Search for the cell housing the specified text and yield its [X, Y] center coordinate. 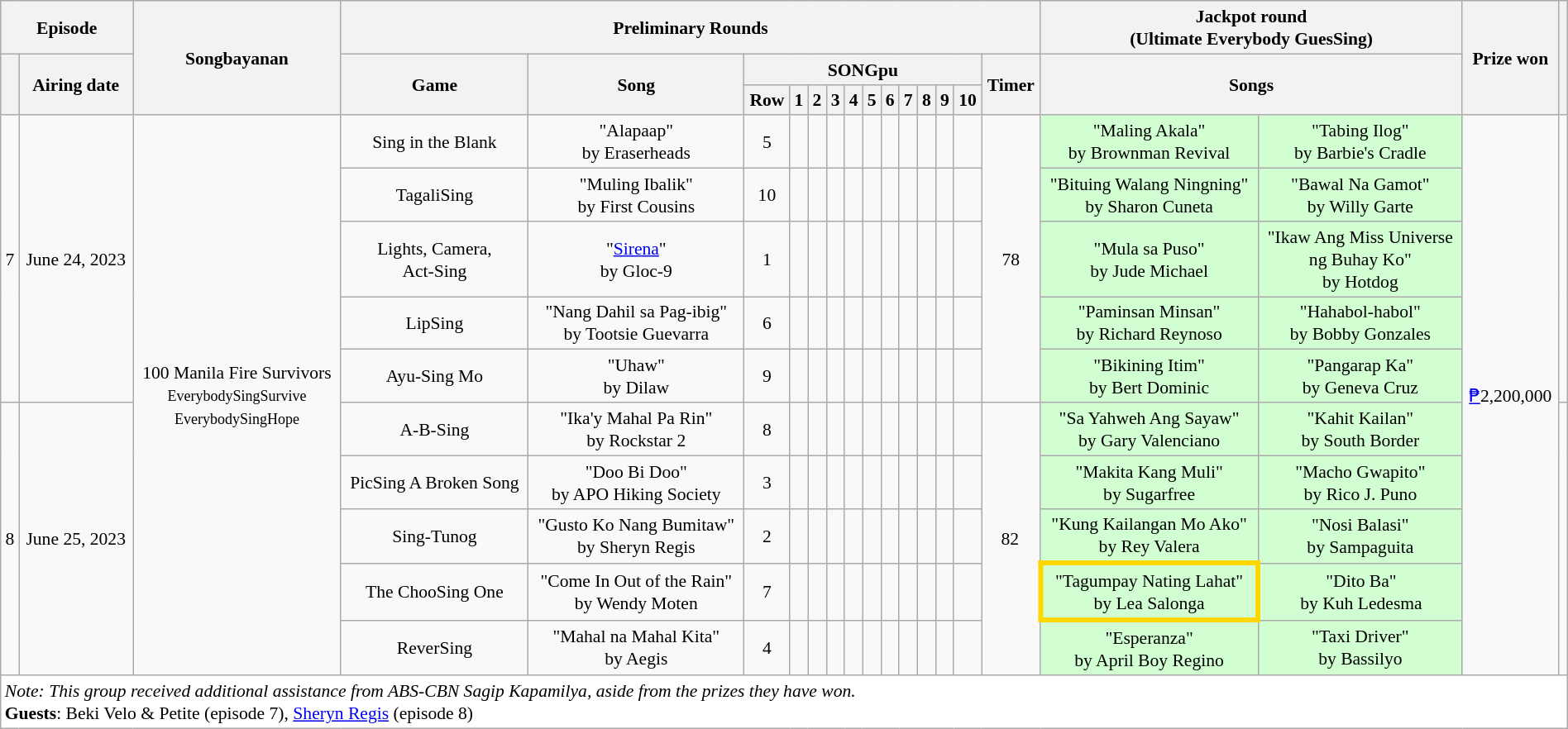
June 25, 2023 [76, 539]
"Bikining Itim"by Bert Dominic [1150, 376]
"Bituing Walang Ningning"by Sharon Cuneta [1150, 195]
"Sa Yahweh Ang Sayaw"by Gary Valenciano [1150, 429]
"Makita Kang Muli"by Sugarfree [1150, 482]
"Macho Gwapito"by Rico J. Puno [1360, 482]
Sing-Tunog [434, 536]
"Mula sa Puso"by Jude Michael [1150, 260]
"Ika'y Mahal Pa Rin"by Rockstar 2 [637, 429]
"Kung Kailangan Mo Ako"by Rey Valera [1150, 536]
"Alapaap"by Eraserheads [637, 142]
ReverSing [434, 647]
"Gusto Ko Nang Bumitaw"by Sheryn Regis [637, 536]
SONGpu [863, 69]
LipSing [434, 323]
Lights, Camera,Act-Sing [434, 260]
"Kahit Kailan"by South Border [1360, 429]
Timer [1011, 84]
"Doo Bi Doo"by APO Hiking Society [637, 482]
"Uhaw"by Dilaw [637, 376]
"Taxi Driver"by Bassilyo [1360, 647]
PicSing A Broken Song [434, 482]
Songs [1252, 84]
Ayu-Sing Mo [434, 376]
"Hahabol-habol"by Bobby Gonzales [1360, 323]
"Mahal na Mahal Kita"by Aegis [637, 647]
Sing in the Blank [434, 142]
"Tabing Ilog"by Barbie's Cradle [1360, 142]
82 [1011, 539]
"Nang Dahil sa Pag-ibig"by Tootsie Guevarra [637, 323]
"Muling Ibalik"by First Cousins [637, 195]
"Pangarap Ka"by Geneva Cruz [1360, 376]
"Maling Akala"by Brownman Revival [1150, 142]
Airing date [76, 84]
"Paminsan Minsan"by Richard Reynoso [1150, 323]
"Bawal Na Gamot"by Willy Garte [1360, 195]
Songbayanan [237, 58]
Prize won [1510, 58]
Game [434, 84]
Row [767, 99]
Episode [67, 27]
"Ikaw Ang Miss Universeng Buhay Ko"by Hotdog [1360, 260]
The ChooSing One [434, 592]
"Sirena"by Gloc-9 [637, 260]
Song [637, 84]
"Dito Ba"by Kuh Ledesma [1360, 592]
"Nosi Balasi"by Sampaguita [1360, 536]
78 [1011, 260]
June 24, 2023 [76, 260]
"Esperanza"by April Boy Regino [1150, 647]
Preliminary Rounds [691, 27]
TagaliSing [434, 195]
A-B-Sing [434, 429]
Jackpot round(Ultimate Everybody GuesSing) [1252, 27]
"Come In Out of the Rain"by Wendy Moten [637, 592]
100 Manila Fire SurvivorsEverybodySingSurviveEverybodySingHope [237, 395]
₱2,200,000 [1510, 395]
"Tagumpay Nating Lahat"by Lea Salonga [1150, 592]
